Pinpoint the cell where the given text exists, returning its (X, Y) midpoint coordinate. 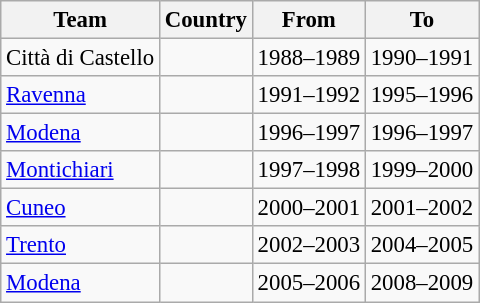
2005–2006 (308, 283)
1999–2000 (422, 170)
Montichiari (80, 170)
Country (206, 20)
2000–2001 (308, 208)
1990–1991 (422, 58)
2008–2009 (422, 283)
Città di Castello (80, 58)
1991–1992 (308, 95)
2002–2003 (308, 245)
1995–1996 (422, 95)
From (308, 20)
Trento (80, 245)
2004–2005 (422, 245)
Ravenna (80, 95)
1988–1989 (308, 58)
Team (80, 20)
To (422, 20)
2001–2002 (422, 208)
Cuneo (80, 208)
1997–1998 (308, 170)
